For the text-containing cell, return its midpoint in [x, y] coordinate format. 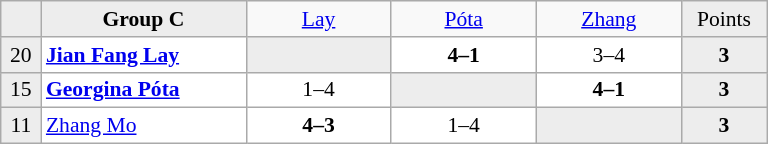
Group C [144, 19]
20 [21, 55]
Lay [318, 19]
11 [21, 126]
Póta [464, 19]
Points [724, 19]
Zhang Mo [144, 126]
Jian Fang Lay [144, 55]
Zhang [608, 19]
Georgina Póta [144, 90]
4–3 [318, 126]
15 [21, 90]
3–4 [608, 55]
